Capture the cell that displays the provided text and extract its [X, Y] central coordinate. 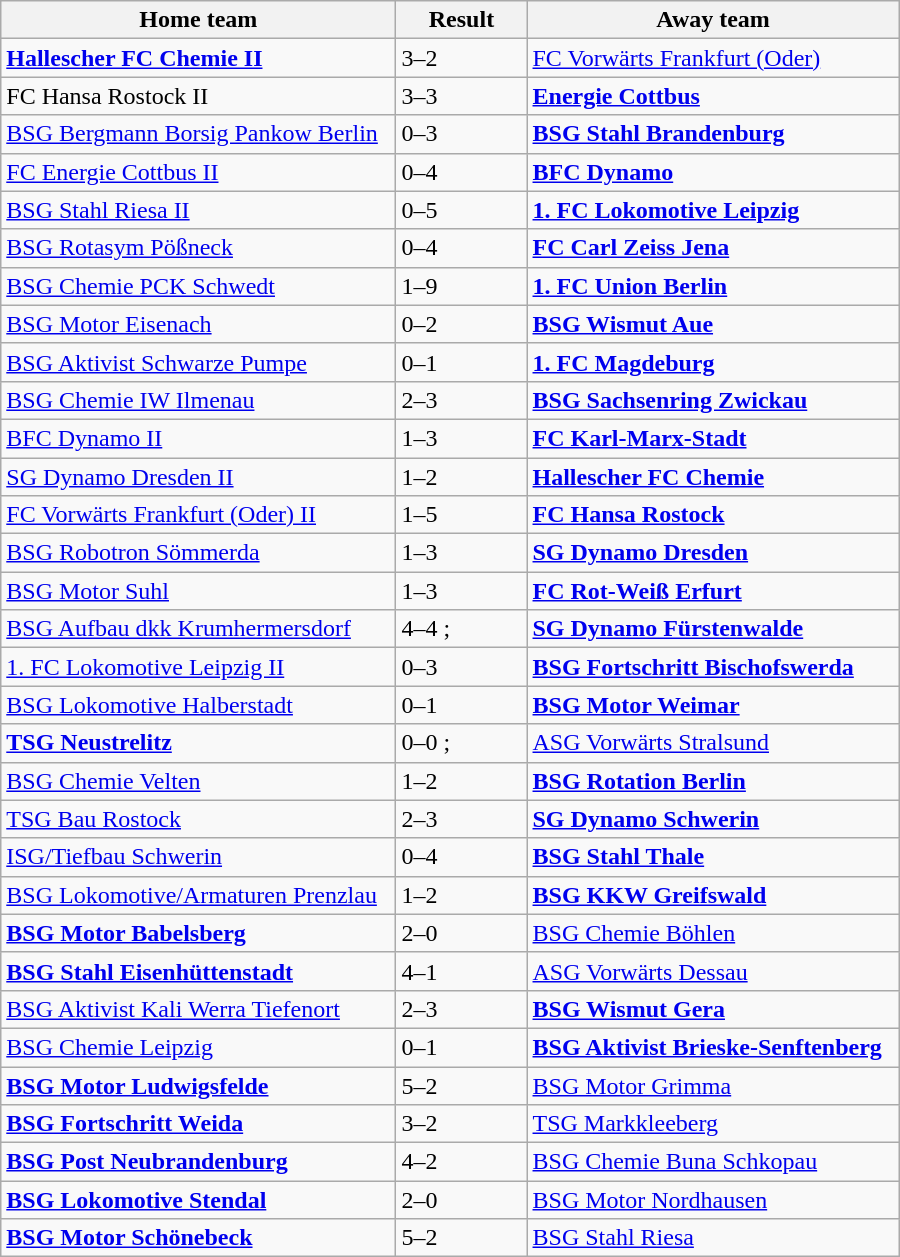
TSG Neustrelitz [198, 743]
BSG Chemie Böhlen [713, 933]
BSG Lokomotive Halberstadt [198, 705]
BSG Motor Schönebeck [198, 1238]
FC Vorwärts Frankfurt (Oder) II [198, 515]
BSG Stahl Thale [713, 857]
Hallescher FC Chemie II [198, 58]
3–3 [462, 96]
BSG Post Neubrandenburg [198, 1162]
BSG Chemie Leipzig [198, 1047]
BSG Aktivist Brieske-Senftenberg [713, 1047]
BSG Stahl Riesa II [198, 210]
FC Rot-Weiß Erfurt [713, 591]
Result [462, 20]
4–4 ; [462, 629]
TSG Bau Rostock [198, 819]
BSG Robotron Sömmerda [198, 553]
BSG Motor Grimma [713, 1085]
BSG Aktivist Kali Werra Tiefenort [198, 1009]
0–2 [462, 324]
FC Vorwärts Frankfurt (Oder) [713, 58]
BSG Motor Babelsberg [198, 933]
BSG Stahl Eisenhüttenstadt [198, 971]
BSG KKW Greifswald [713, 895]
BSG Motor Suhl [198, 591]
SG Dynamo Dresden II [198, 477]
0–0 ; [462, 743]
FC Hansa Rostock II [198, 96]
FC Carl Zeiss Jena [713, 248]
BSG Rotation Berlin [713, 781]
TSG Markkleeberg [713, 1124]
1–9 [462, 286]
BSG Wismut Gera [713, 1009]
BSG Fortschritt Bischofswerda [713, 667]
1–5 [462, 515]
FC Hansa Rostock [713, 515]
4–2 [462, 1162]
0–5 [462, 210]
BSG Motor Ludwigsfelde [198, 1085]
1. FC Union Berlin [713, 286]
ISG/Tiefbau Schwerin [198, 857]
Away team [713, 20]
FC Karl-Marx-Stadt [713, 438]
4–1 [462, 971]
SG Dynamo Dresden [713, 553]
BSG Motor Eisenach [198, 324]
BSG Motor Nordhausen [713, 1200]
BSG Sachsenring Zwickau [713, 400]
BSG Rotasym Pößneck [198, 248]
BSG Lokomotive Stendal [198, 1200]
ASG Vorwärts Dessau [713, 971]
BSG Fortschritt Weida [198, 1124]
Home team [198, 20]
BSG Chemie PCK Schwedt [198, 286]
BSG Lokomotive/Armaturen Prenzlau [198, 895]
SG Dynamo Schwerin [713, 819]
BSG Stahl Riesa [713, 1238]
BSG Stahl Brandenburg [713, 134]
1. FC Magdeburg [713, 362]
FC Energie Cottbus II [198, 172]
BSG Chemie Velten [198, 781]
Energie Cottbus [713, 96]
BFC Dynamo II [198, 438]
BSG Aufbau dkk Krumhermersdorf [198, 629]
BFC Dynamo [713, 172]
BSG Aktivist Schwarze Pumpe [198, 362]
Hallescher FC Chemie [713, 477]
BSG Motor Weimar [713, 705]
SG Dynamo Fürstenwalde [713, 629]
BSG Bergmann Borsig Pankow Berlin [198, 134]
BSG Wismut Aue [713, 324]
ASG Vorwärts Stralsund [713, 743]
1. FC Lokomotive Leipzig II [198, 667]
BSG Chemie IW Ilmenau [198, 400]
BSG Chemie Buna Schkopau [713, 1162]
1. FC Lokomotive Leipzig [713, 210]
